Return the [x, y] coordinate for the center point of the cell that contains the specified text.  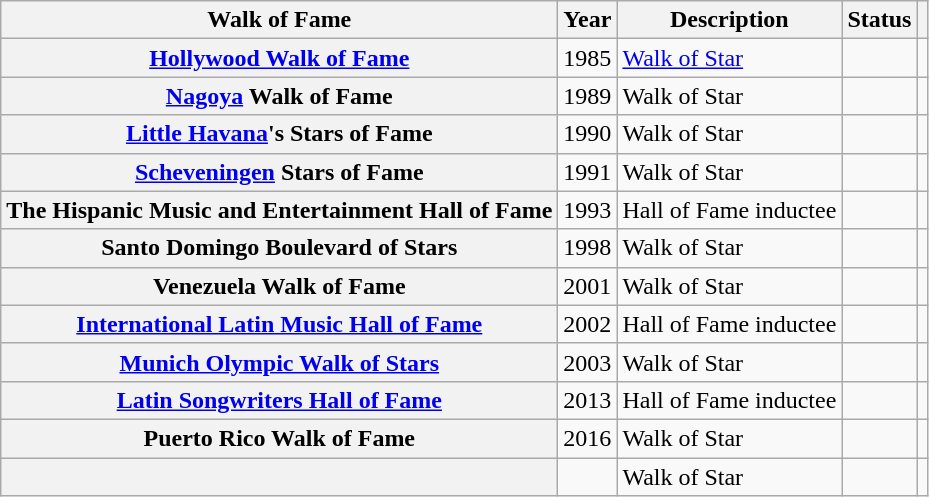
1985 [588, 58]
Year [588, 20]
Status [880, 20]
International Latin Music Hall of Fame [280, 324]
Latin Songwriters Hall of Fame [280, 400]
Scheveningen Stars of Fame [280, 172]
2016 [588, 438]
1993 [588, 210]
The Hispanic Music and Entertainment Hall of Fame [280, 210]
Nagoya Walk of Fame [280, 96]
Hollywood Walk of Fame [280, 58]
Munich Olympic Walk of Stars [280, 362]
2001 [588, 286]
2002 [588, 324]
Puerto Rico Walk of Fame [280, 438]
Santo Domingo Boulevard of Stars [280, 248]
2013 [588, 400]
Walk of Fame [280, 20]
1990 [588, 134]
Description [730, 20]
Little Havana's Stars of Fame [280, 134]
1991 [588, 172]
1989 [588, 96]
1998 [588, 248]
2003 [588, 362]
Venezuela Walk of Fame [280, 286]
